Locate the cell with the specified text and output its [X, Y] center coordinate. 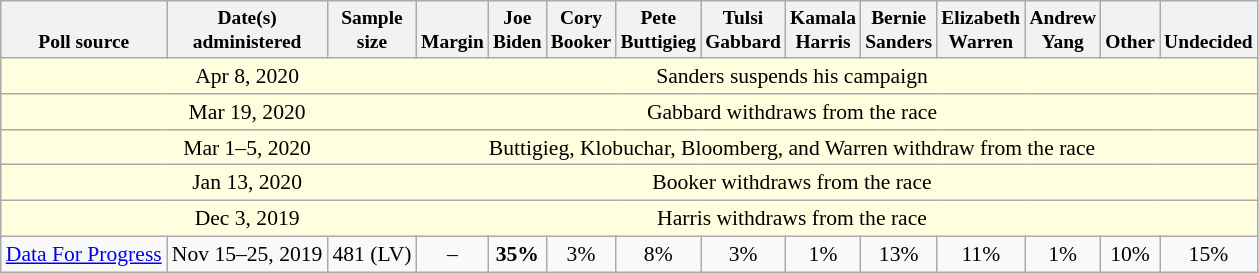
Dec 3, 2019 [248, 219]
Sanders suspends his campaign [792, 76]
Samplesize [372, 30]
Data For Progress [84, 254]
Date(s)administered [248, 30]
– [452, 254]
481 (LV) [372, 254]
PeteButtigieg [658, 30]
8% [658, 254]
Margin [452, 30]
AndrewYang [1063, 30]
10% [1130, 254]
11% [981, 254]
15% [1209, 254]
Apr 8, 2020 [248, 76]
Booker withdraws from the race [792, 183]
Buttigieg, Klobuchar, Bloomberg, and Warren withdraw from the race [792, 148]
TulsiGabbard [744, 30]
Jan 13, 2020 [248, 183]
Poll source [84, 30]
Harris withdraws from the race [792, 219]
KamalaHarris [822, 30]
CoryBooker [581, 30]
ElizabethWarren [981, 30]
Nov 15–25, 2019 [248, 254]
Mar 19, 2020 [248, 112]
JoeBiden [517, 30]
35% [517, 254]
Gabbard withdraws from the race [792, 112]
Mar 1–5, 2020 [248, 148]
Undecided [1209, 30]
BernieSanders [899, 30]
13% [899, 254]
Other [1130, 30]
